Search for the cell housing the specified text and yield its (x, y) center coordinate. 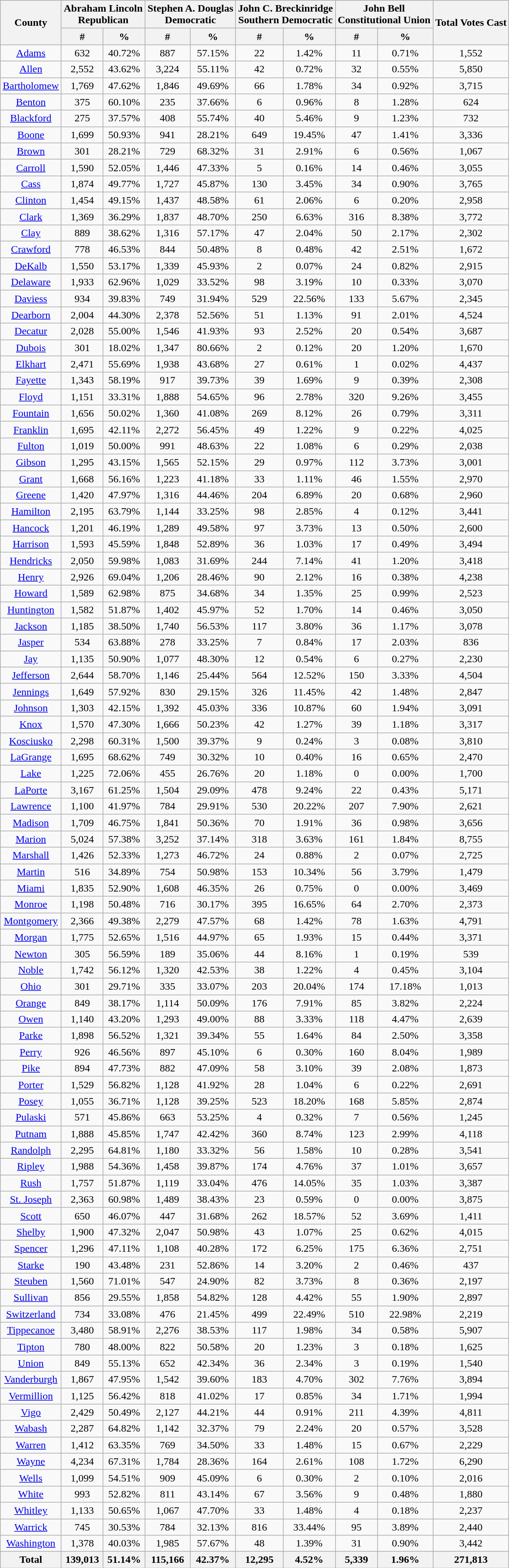
0.10% (405, 1478)
Fulton (31, 446)
3,687 (471, 331)
57.67% (213, 1543)
21.45% (213, 1314)
1,873 (471, 1068)
29 (259, 462)
3,541 (471, 1150)
3.63% (309, 839)
48.58% (213, 200)
Parke (31, 1036)
3,336 (471, 135)
455 (168, 774)
0.85% (309, 1396)
118 (357, 1019)
Stephen A. DouglasDemocratic (190, 15)
34.89% (124, 872)
732 (471, 118)
818 (168, 1396)
3,528 (471, 1429)
31.69% (213, 561)
3,772 (471, 216)
2.51% (405, 250)
172 (259, 1248)
Morgan (31, 937)
5.85% (405, 1101)
91 (357, 315)
822 (168, 1347)
278 (168, 642)
0.98% (405, 823)
2,970 (471, 479)
47.70% (213, 1510)
49.58% (213, 528)
Huntington (31, 610)
38 (259, 970)
46.35% (213, 888)
1.64% (309, 1036)
754 (168, 872)
39.60% (213, 1380)
Decatur (31, 331)
4.52% (309, 1560)
Dubois (31, 348)
Henry (31, 577)
Hamilton (31, 512)
1,411 (471, 1216)
2,016 (471, 1478)
0.20% (405, 200)
10.87% (309, 708)
336 (259, 708)
1,133 (82, 1510)
Lawrence (31, 806)
3.56% (309, 1494)
1,649 (82, 691)
52.05% (124, 167)
1,185 (82, 626)
43.62% (124, 69)
18.57% (309, 1216)
82 (259, 1281)
5,171 (471, 790)
62.98% (124, 593)
231 (168, 1265)
57.38% (124, 839)
161 (357, 839)
41.93% (213, 331)
649 (259, 135)
437 (471, 1265)
26.76% (213, 774)
54.36% (124, 1167)
42.37% (213, 1560)
22.56% (309, 299)
1,296 (82, 1248)
60.98% (124, 1199)
941 (168, 135)
1,699 (82, 135)
769 (168, 1445)
18.02% (124, 348)
6.89% (309, 495)
1,446 (168, 167)
Putnam (31, 1134)
84 (357, 1036)
5,024 (82, 839)
499 (259, 1314)
Scott (31, 1216)
1,589 (82, 593)
0.29% (405, 446)
4,118 (471, 1134)
2,471 (82, 364)
Abraham LincolnRepublican (103, 15)
2,298 (82, 741)
1.35% (309, 593)
1,454 (82, 200)
2,639 (471, 1019)
3,442 (471, 1543)
1.17% (405, 626)
1.94% (405, 708)
2,004 (82, 315)
Hancock (31, 528)
1,426 (82, 855)
39.25% (213, 1101)
Madison (31, 823)
1,880 (471, 1494)
1,360 (168, 413)
1,938 (168, 364)
80.66% (213, 348)
2,050 (82, 561)
1.58% (309, 1150)
47.33% (213, 167)
Dearborn (31, 315)
64.81% (124, 1150)
52.89% (213, 544)
52.33% (124, 855)
183 (259, 1380)
2.01% (405, 315)
Monroe (31, 904)
19.45% (309, 135)
1,339 (168, 266)
1,077 (168, 659)
133 (357, 299)
39.37% (213, 741)
52.56% (213, 315)
2,725 (471, 855)
0.32% (309, 1117)
3,715 (471, 86)
47.11% (124, 1248)
811 (168, 1494)
2,195 (82, 512)
63.88% (124, 642)
1,083 (168, 561)
85 (357, 1003)
57.17% (213, 233)
46.56% (124, 1052)
55.13% (124, 1363)
63.35% (124, 1445)
1,108 (168, 1248)
8.16% (309, 954)
45.85% (124, 1134)
3,070 (471, 282)
204 (259, 495)
1,369 (82, 216)
3,358 (471, 1036)
3.80% (309, 626)
0.82% (405, 266)
Total Votes Cast (471, 22)
Ohio (31, 986)
0.28% (405, 1150)
24.90% (213, 1281)
47.95% (124, 1380)
235 (168, 102)
49.77% (124, 184)
1,293 (168, 1019)
47.97% (124, 495)
1,458 (168, 1167)
0.38% (405, 577)
54.65% (213, 397)
64 (357, 904)
33.52% (213, 282)
335 (168, 986)
2.78% (309, 397)
22.98% (405, 1314)
478 (259, 790)
1,570 (82, 724)
3.10% (309, 1068)
150 (357, 675)
1,784 (168, 1461)
663 (168, 1117)
14.05% (309, 1183)
2,847 (471, 691)
1,835 (82, 888)
0.61% (309, 364)
52.82% (124, 1494)
39.34% (213, 1036)
1.96% (405, 1560)
2.03% (405, 642)
0.57% (405, 1429)
2.34% (309, 1363)
734 (82, 1314)
30.17% (213, 904)
2,038 (471, 446)
Spencer (31, 1248)
1,343 (82, 380)
72.06% (124, 774)
0.50% (405, 528)
37.66% (213, 102)
Jasper (31, 642)
65 (259, 937)
56.52% (124, 1036)
56.53% (213, 626)
Vermillion (31, 1396)
38.53% (213, 1330)
1,582 (82, 610)
Owen (31, 1019)
60.10% (124, 102)
64.82% (124, 1429)
0.99% (405, 593)
Vigo (31, 1412)
3,656 (471, 823)
29.15% (213, 691)
887 (168, 53)
Miami (31, 888)
1.55% (405, 479)
67.31% (124, 1461)
33.32% (213, 1150)
1,245 (471, 1117)
Perry (31, 1052)
1,029 (168, 282)
Franklin (31, 429)
1,201 (82, 528)
46.53% (124, 250)
LaPorte (31, 790)
115,166 (168, 1560)
0.88% (309, 855)
10.34% (309, 872)
2,276 (168, 1330)
2.50% (405, 1036)
45.93% (213, 266)
5.46% (309, 118)
539 (471, 954)
2,440 (471, 1527)
56.12% (124, 970)
55.69% (124, 364)
1,151 (82, 397)
3,418 (471, 561)
3,810 (471, 741)
1.27% (309, 724)
2,373 (471, 904)
Fayette (31, 380)
Washington (31, 1543)
34.68% (213, 593)
27 (259, 364)
844 (168, 250)
3,441 (471, 512)
830 (168, 691)
1,420 (82, 495)
23 (259, 1199)
Tippecanoe (31, 1330)
Grant (31, 479)
909 (168, 1478)
3,469 (471, 888)
44.21% (213, 1412)
2,287 (82, 1429)
50.36% (213, 823)
3,387 (471, 1183)
3.82% (405, 1003)
50.02% (124, 413)
43.68% (213, 364)
0.08% (405, 741)
Steuben (31, 1281)
20.04% (309, 986)
1.93% (309, 937)
48.70% (213, 216)
4.70% (309, 1380)
44.30% (124, 315)
Pike (31, 1068)
55.74% (213, 118)
20.22% (309, 806)
1,898 (82, 1036)
2.08% (405, 1068)
29.09% (213, 790)
7.91% (309, 1003)
0.91% (309, 1412)
57.15% (213, 53)
3,091 (471, 708)
1.41% (405, 135)
2,345 (471, 299)
2,302 (471, 233)
Greene (31, 495)
1.98% (309, 1330)
993 (82, 1494)
41.08% (213, 413)
Brown (31, 151)
882 (168, 1068)
Rush (31, 1183)
1,625 (471, 1347)
168 (357, 1101)
0.55% (405, 69)
69.04% (124, 577)
43 (259, 1232)
30.53% (124, 1527)
68.32% (213, 151)
123 (357, 1134)
4.47% (405, 1019)
836 (471, 642)
48.30% (213, 659)
7.14% (309, 561)
128 (259, 1298)
3,050 (471, 610)
St. Joseph (31, 1199)
3,001 (471, 462)
2,219 (471, 1314)
3,224 (168, 69)
58.19% (124, 380)
34.50% (213, 1445)
516 (82, 872)
57.92% (124, 691)
1,100 (82, 806)
395 (259, 904)
0.33% (405, 282)
3,455 (471, 397)
2,644 (82, 675)
1.39% (309, 1543)
67 (259, 1494)
Clinton (31, 200)
547 (168, 1281)
0.43% (405, 790)
58.70% (124, 675)
68 (259, 921)
1,198 (82, 904)
Cass (31, 184)
Newton (31, 954)
320 (357, 397)
0.59% (309, 1199)
Kosciusko (31, 741)
Tipton (31, 1347)
1,500 (168, 741)
2.70% (405, 904)
45.97% (213, 610)
3.69% (405, 1216)
62.96% (124, 282)
650 (82, 1216)
52.65% (124, 937)
856 (82, 1298)
Orange (31, 1003)
0.71% (405, 53)
1,933 (82, 282)
35 (357, 1183)
275 (82, 118)
1,700 (471, 774)
326 (259, 691)
2,621 (471, 806)
745 (82, 1527)
0.72% (309, 69)
1,273 (168, 855)
50.65% (124, 1510)
1,206 (168, 577)
523 (259, 1101)
1.63% (405, 921)
816 (259, 1527)
1.90% (405, 1298)
0.45% (405, 970)
Carroll (31, 167)
2,915 (471, 266)
1,140 (82, 1019)
59.98% (124, 561)
40.72% (124, 53)
1,846 (168, 86)
4,811 (471, 1412)
2,224 (471, 1003)
33.31% (124, 397)
0.44% (405, 937)
1,656 (82, 413)
1,321 (168, 1036)
2,028 (82, 331)
43.14% (213, 1494)
Switzerland (31, 1314)
0.27% (405, 659)
4,504 (471, 675)
1,670 (471, 348)
0.40% (309, 757)
47.32% (124, 1232)
2,960 (471, 495)
37 (357, 1167)
3,765 (471, 184)
3,311 (471, 413)
45.09% (213, 1478)
68.62% (124, 757)
12.52% (309, 675)
29.91% (213, 806)
Starke (31, 1265)
97 (259, 528)
1.69% (309, 380)
55.00% (124, 331)
1.84% (405, 839)
50.90% (124, 659)
13 (357, 528)
71.01% (124, 1281)
1,303 (82, 708)
1,747 (168, 1134)
408 (168, 118)
897 (168, 1052)
47.62% (124, 86)
271,813 (471, 1560)
46.07% (124, 1216)
1,295 (82, 462)
4.76% (309, 1167)
33.08% (124, 1314)
61 (259, 200)
1,672 (471, 250)
Jefferson (31, 675)
Noble (31, 970)
2,552 (82, 69)
46 (357, 479)
2,751 (471, 1248)
5,850 (471, 69)
4,437 (471, 364)
632 (82, 53)
2,308 (471, 380)
1.28% (405, 102)
1,874 (82, 184)
Jay (31, 659)
1.70% (309, 610)
3.19% (309, 282)
153 (259, 872)
Knox (31, 724)
70 (259, 823)
2,378 (168, 315)
917 (168, 380)
45.59% (124, 544)
2.52% (309, 331)
3.45% (309, 184)
0.67% (405, 1445)
250 (259, 216)
36.71% (124, 1101)
LaGrange (31, 757)
41.97% (124, 806)
1,727 (168, 184)
66 (259, 86)
3,078 (471, 626)
88 (259, 1019)
Blackford (31, 118)
Montgomery (31, 921)
2,366 (82, 921)
Randolph (31, 1150)
3,875 (471, 1199)
3,167 (82, 790)
1,223 (168, 479)
1,867 (82, 1380)
5,339 (357, 1560)
43.20% (124, 1019)
96 (259, 397)
56.82% (124, 1085)
Warren (31, 1445)
60.31% (124, 741)
9.24% (309, 790)
534 (82, 642)
46.75% (124, 823)
1,565 (168, 462)
8,755 (471, 839)
55.11% (213, 69)
Jennings (31, 691)
16.65% (309, 904)
49.38% (124, 921)
40.28% (213, 1248)
2,523 (471, 593)
894 (82, 1068)
60 (357, 708)
510 (357, 1314)
1,146 (168, 675)
1,989 (471, 1052)
2.17% (405, 233)
1,114 (168, 1003)
1,119 (168, 1183)
0.62% (405, 1232)
262 (259, 1216)
3,317 (471, 724)
Johnson (31, 708)
2,429 (82, 1412)
3,894 (471, 1380)
0.92% (405, 86)
54.82% (213, 1298)
3,104 (471, 970)
42.53% (213, 970)
51.14% (124, 1560)
934 (82, 299)
31.68% (213, 1216)
30.32% (213, 757)
42.15% (124, 708)
8.12% (309, 413)
1.07% (309, 1232)
2.91% (309, 151)
28 (259, 1085)
41.18% (213, 479)
56.16% (124, 479)
302 (357, 1380)
1,666 (168, 724)
Daviess (31, 299)
130 (259, 184)
32.37% (213, 1429)
38.43% (213, 1199)
3,371 (471, 937)
4,524 (471, 315)
32.13% (213, 1527)
1,402 (168, 610)
Jackson (31, 626)
652 (168, 1363)
46.19% (124, 528)
2,047 (168, 1232)
2.85% (309, 512)
2,230 (471, 659)
28.36% (213, 1461)
56.59% (124, 954)
889 (82, 233)
2,897 (471, 1298)
2,229 (471, 1445)
11.45% (309, 691)
Hendricks (31, 561)
40 (259, 118)
49 (259, 429)
269 (259, 413)
45.03% (213, 708)
0.39% (405, 380)
25.44% (213, 675)
203 (259, 986)
5 (259, 167)
50.00% (124, 446)
1.91% (309, 823)
41 (357, 561)
3,480 (82, 1330)
0.58% (405, 1330)
32 (357, 69)
2,874 (471, 1101)
5.67% (405, 299)
780 (82, 1347)
0.02% (405, 364)
1,019 (82, 446)
4,791 (471, 921)
56.45% (213, 429)
1,542 (168, 1380)
Sullivan (31, 1298)
Adams (31, 53)
Whitley (31, 1510)
2,295 (82, 1150)
1,125 (82, 1396)
45.87% (213, 184)
29.55% (124, 1298)
John C. BreckinridgeSouthern Democratic (285, 15)
1,590 (82, 167)
1,608 (168, 888)
38.50% (124, 626)
46.72% (213, 855)
Posey (31, 1101)
2.06% (309, 200)
Pulaski (31, 1117)
78 (357, 921)
1,320 (168, 970)
Vanderburgh (31, 1380)
6,290 (471, 1461)
1,225 (82, 774)
38.62% (124, 233)
31.94% (213, 299)
8.04% (405, 1052)
47.09% (213, 1068)
3,252 (168, 839)
Clark (31, 216)
4.42% (309, 1298)
1,841 (168, 823)
50.49% (124, 1412)
1,099 (82, 1478)
316 (357, 216)
47.57% (213, 921)
DeKalb (31, 266)
447 (168, 1216)
6.63% (309, 216)
1,504 (168, 790)
50.23% (213, 724)
37.14% (213, 839)
318 (259, 839)
42.34% (213, 1363)
3.20% (309, 1265)
1.01% (405, 1167)
175 (357, 1248)
John BellConstitutional Union (384, 15)
1,516 (168, 937)
1,529 (82, 1085)
Ripley (31, 1167)
1,144 (168, 512)
Lake (31, 774)
58.91% (124, 1330)
52.86% (213, 1265)
Union (31, 1363)
189 (168, 954)
1,412 (82, 1445)
39.87% (213, 1167)
1,055 (82, 1101)
12 (259, 659)
305 (82, 954)
716 (168, 904)
40.03% (124, 1543)
3.89% (405, 1527)
2,926 (82, 577)
County (31, 22)
1.08% (309, 446)
2.99% (405, 1134)
33.07% (213, 986)
Marion (31, 839)
39.73% (213, 380)
Elkhart (31, 364)
2.04% (309, 233)
2,127 (168, 1412)
1,437 (168, 200)
1.78% (309, 86)
45.86% (124, 1117)
1.72% (405, 1461)
17.18% (405, 986)
530 (259, 806)
1,742 (82, 970)
Fountain (31, 413)
Shelby (31, 1232)
Wayne (31, 1461)
11 (357, 53)
244 (259, 561)
6.36% (405, 1248)
Allen (31, 69)
1,552 (471, 53)
54.51% (124, 1478)
50.93% (124, 135)
1,775 (82, 937)
1,668 (82, 479)
36.29% (124, 216)
2,691 (471, 1085)
44.97% (213, 937)
0.79% (405, 413)
8.74% (309, 1134)
0.16% (309, 167)
Crawford (31, 250)
1,142 (168, 1429)
4,025 (471, 429)
2.61% (309, 1461)
Total (31, 1560)
33.44% (309, 1527)
139,013 (82, 1560)
1.11% (309, 479)
43.48% (124, 1265)
1,988 (82, 1167)
4.39% (405, 1412)
Floyd (31, 397)
52.15% (213, 462)
3.79% (405, 872)
1,180 (168, 1150)
3,494 (471, 544)
1,540 (471, 1363)
1,837 (168, 216)
3,657 (471, 1167)
2,600 (471, 528)
4,234 (82, 1461)
2,237 (471, 1510)
1,900 (82, 1232)
22.49% (309, 1314)
Porter (31, 1085)
93 (259, 331)
160 (357, 1052)
108 (357, 1461)
39.83% (124, 299)
360 (259, 1134)
624 (471, 102)
1,757 (82, 1183)
1,858 (168, 1298)
33.04% (213, 1183)
1,593 (82, 544)
12,295 (259, 1560)
729 (168, 151)
571 (82, 1117)
2,272 (168, 429)
2,197 (471, 1281)
44.46% (213, 495)
42.42% (213, 1134)
Boone (31, 135)
0.96% (309, 102)
50 (357, 233)
1,769 (82, 86)
Benton (31, 102)
Clay (31, 233)
875 (168, 593)
0.36% (405, 1281)
58 (259, 1068)
35.06% (213, 954)
0.75% (309, 888)
48.63% (213, 446)
0.68% (405, 495)
49.69% (213, 86)
53.17% (124, 266)
53.25% (213, 1117)
190 (82, 1265)
164 (259, 1461)
90 (259, 577)
41.92% (213, 1085)
1,347 (168, 348)
49.15% (124, 200)
1.04% (309, 1085)
37.57% (124, 118)
Delaware (31, 282)
1,546 (168, 331)
43.15% (124, 462)
52.90% (124, 888)
2,470 (471, 757)
7.90% (405, 806)
50.58% (213, 1347)
926 (82, 1052)
41.02% (213, 1396)
4,238 (471, 577)
28.46% (213, 577)
56.42% (124, 1396)
0.97% (309, 462)
0.65% (405, 757)
Bartholomew (31, 86)
564 (259, 675)
1,985 (168, 1543)
211 (357, 1412)
79 (259, 1429)
8.38% (405, 216)
45.10% (213, 1052)
4,015 (471, 1232)
95 (357, 1527)
1,848 (168, 544)
0.24% (309, 741)
1,709 (82, 823)
1,740 (168, 626)
63.79% (124, 512)
375 (82, 102)
47.30% (124, 724)
1,560 (82, 1281)
1.13% (309, 315)
176 (259, 1003)
0.49% (405, 544)
48 (259, 1543)
1,479 (471, 872)
2.12% (309, 577)
2,958 (471, 200)
Martin (31, 872)
1.71% (405, 1396)
51 (259, 315)
5,907 (471, 1330)
2.24% (309, 1429)
3,055 (471, 167)
1,135 (82, 659)
2,363 (82, 1199)
50.09% (213, 1003)
61.25% (124, 790)
6.25% (309, 1248)
7.76% (405, 1380)
Warrick (31, 1527)
48.00% (124, 1347)
42.11% (124, 429)
2,279 (168, 921)
991 (168, 446)
1,013 (471, 986)
1,994 (471, 1396)
207 (357, 806)
Harrison (31, 544)
White (31, 1494)
1,550 (82, 266)
529 (259, 299)
112 (357, 462)
0.84% (309, 642)
Wells (31, 1478)
49.00% (213, 1019)
38.17% (124, 1003)
29.71% (124, 986)
9.26% (405, 397)
Gibson (31, 462)
1,289 (168, 528)
778 (82, 250)
Marshall (31, 855)
47.73% (124, 1068)
1,489 (168, 1199)
1,392 (168, 708)
1,378 (82, 1543)
Howard (31, 593)
Wabash (31, 1429)
18.20% (309, 1101)
